For the text-containing cell, return its midpoint in (x, y) coordinate format. 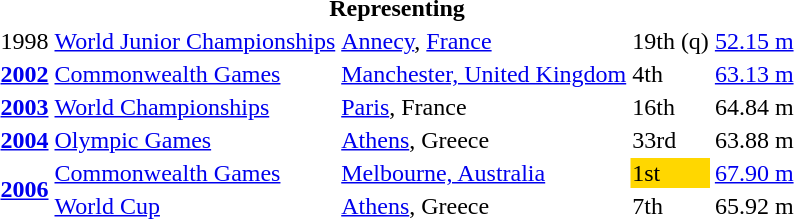
World Championships (195, 107)
Paris, France (484, 107)
4th (671, 74)
33rd (671, 140)
1st (671, 173)
16th (671, 107)
19th (q) (671, 41)
Melbourne, Australia (484, 173)
Athens, Greece (484, 140)
Olympic Games (195, 140)
Annecy, France (484, 41)
World Junior Championships (195, 41)
Manchester, United Kingdom (484, 74)
